For the text-containing cell, return its midpoint in [x, y] coordinate format. 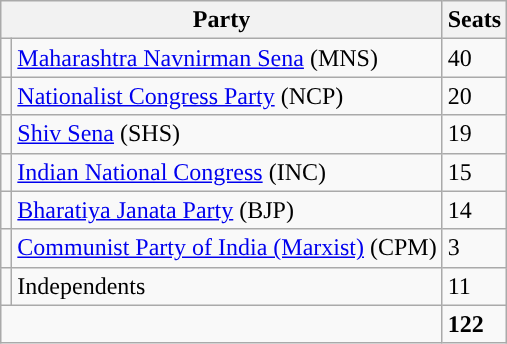
3 [474, 248]
40 [474, 58]
Independents [227, 286]
Party [222, 20]
Indian National Congress (INC) [227, 172]
Seats [474, 20]
Bharatiya Janata Party (BJP) [227, 210]
Communist Party of India (Marxist) (CPM) [227, 248]
Nationalist Congress Party (NCP) [227, 96]
Maharashtra Navnirman Sena (MNS) [227, 58]
14 [474, 210]
11 [474, 286]
19 [474, 134]
Shiv Sena (SHS) [227, 134]
15 [474, 172]
20 [474, 96]
122 [474, 324]
